Locate the cell with the specified text and output its (X, Y) center coordinate. 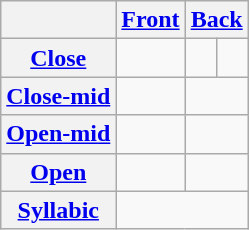
Close-mid (58, 96)
Close (58, 58)
Open (58, 172)
Syllabic (58, 210)
Back (216, 20)
Open-mid (58, 134)
Front (150, 20)
